From the cell containing the given text, extract its center point as [X, Y] coordinate. 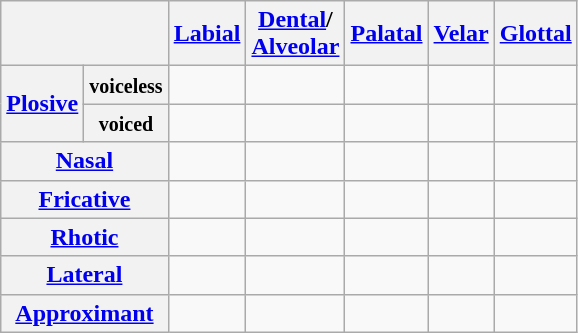
Approximant [84, 313]
Lateral [84, 275]
Plosive [42, 104]
Palatal [386, 34]
voiced [126, 123]
voiceless [126, 85]
Fricative [84, 199]
Dental/Alveolar [296, 34]
Velar [461, 34]
Labial [207, 34]
Rhotic [84, 237]
Nasal [84, 161]
Glottal [536, 34]
